Find where the given text appears and provide that cell's center as [X, Y] coordinate. 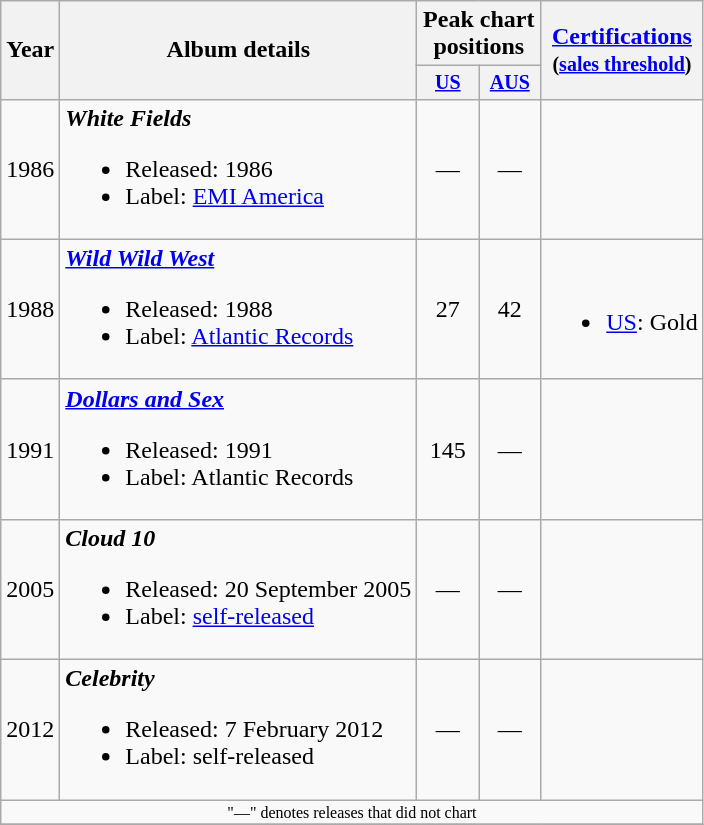
42 [510, 309]
1986 [30, 169]
AUS [510, 82]
Wild Wild WestReleased: 1988Label: Atlantic Records [238, 309]
1991 [30, 449]
US: Gold [622, 309]
Certifications(sales threshold) [622, 50]
1988 [30, 309]
Year [30, 50]
Album details [238, 50]
Cloud 10Released: 20 September 2005Label: self-released [238, 589]
White FieldsReleased: 1986Label: EMI America [238, 169]
Dollars and SexReleased: 1991Label: Atlantic Records [238, 449]
2012 [30, 730]
Peak chart positions [479, 34]
"—" denotes releases that did not chart [352, 812]
27 [448, 309]
145 [448, 449]
CelebrityReleased: 7 February 2012Label: self-released [238, 730]
US [448, 82]
2005 [30, 589]
